Provide the (X, Y) coordinate of the cell's center where the given text is located.  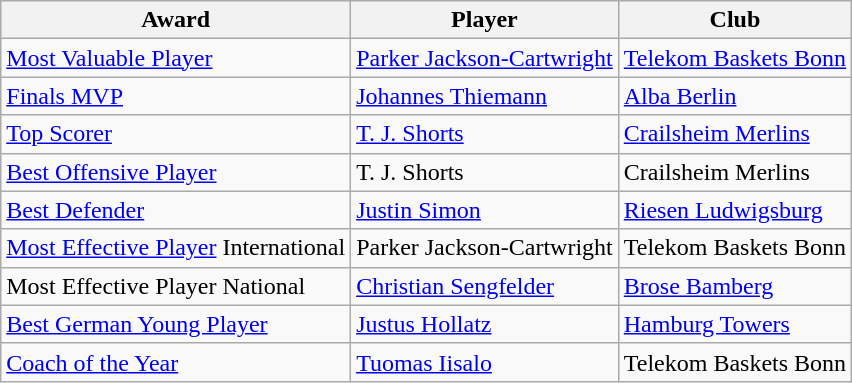
Best Defender (176, 210)
Most Effective Player National (176, 286)
Tuomas Iisalo (485, 362)
Alba Berlin (734, 96)
Player (485, 20)
Brose Bamberg (734, 286)
Christian Sengfelder (485, 286)
Most Effective Player International (176, 248)
Riesen Ludwigsburg (734, 210)
Most Valuable Player (176, 58)
Best German Young Player (176, 324)
Coach of the Year (176, 362)
Justin Simon (485, 210)
Club (734, 20)
Johannes Thiemann (485, 96)
Justus Hollatz (485, 324)
Best Offensive Player (176, 172)
Top Scorer (176, 134)
Award (176, 20)
Hamburg Towers (734, 324)
Finals MVP (176, 96)
